Determine the (X, Y) coordinate at the center of the cell enclosing the given text.  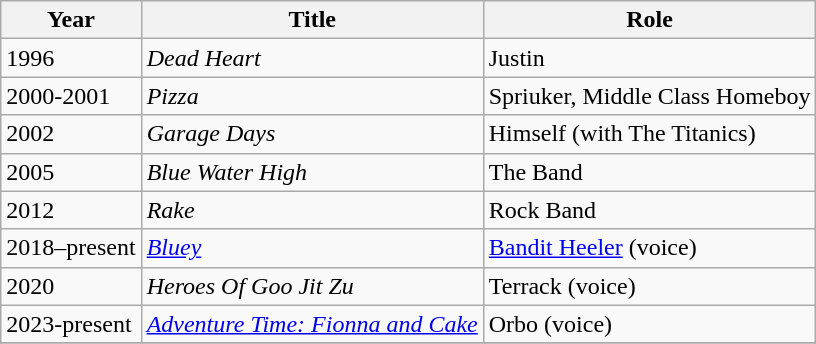
Dead Heart (312, 58)
2018–present (71, 248)
Rock Band (650, 210)
Blue Water High (312, 172)
Bandit Heeler (voice) (650, 248)
Orbo (voice) (650, 324)
Bluey (312, 248)
Rake (312, 210)
2012 (71, 210)
1996 (71, 58)
Heroes Of Goo Jit Zu (312, 286)
Terrack (voice) (650, 286)
The Band (650, 172)
2020 (71, 286)
Adventure Time: Fionna and Cake (312, 324)
Spriuker, Middle Class Homeboy (650, 96)
Justin (650, 58)
2000-2001 (71, 96)
2005 (71, 172)
Pizza (312, 96)
Year (71, 20)
2023-present (71, 324)
Role (650, 20)
Himself (with The Titanics) (650, 134)
Title (312, 20)
2002 (71, 134)
Garage Days (312, 134)
